Extract the (X, Y) coordinate from the center of the cell holding the provided text.  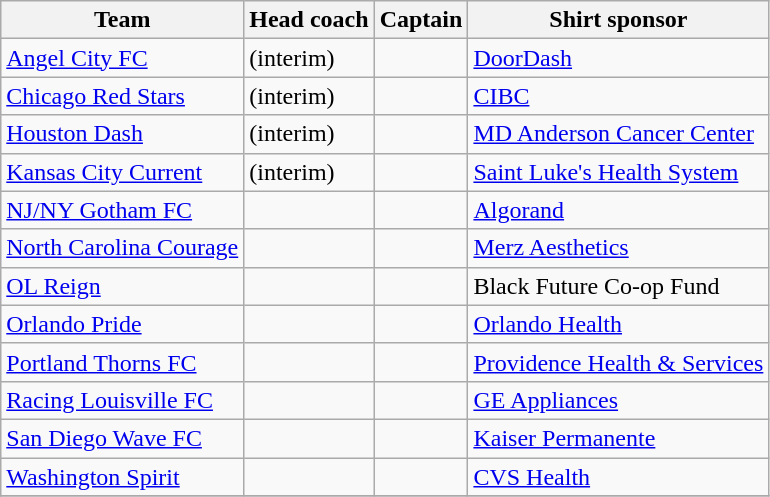
Racing Louisville FC (122, 400)
Washington Spirit (122, 477)
Team (122, 20)
Angel City FC (122, 58)
CIBC (618, 96)
Providence Health & Services (618, 362)
Portland Thorns FC (122, 362)
NJ/NY Gotham FC (122, 210)
North Carolina Courage (122, 248)
Black Future Co-op Fund (618, 286)
Chicago Red Stars (122, 96)
Houston Dash (122, 134)
Shirt sponsor (618, 20)
OL Reign (122, 286)
Saint Luke's Health System (618, 172)
San Diego Wave FC (122, 438)
CVS Health (618, 477)
Orlando Pride (122, 324)
Kansas City Current (122, 172)
Captain (421, 20)
Orlando Health (618, 324)
Head coach (309, 20)
Merz Aesthetics (618, 248)
Kaiser Permanente (618, 438)
DoorDash (618, 58)
Algorand (618, 210)
GE Appliances (618, 400)
MD Anderson Cancer Center (618, 134)
